Detect which cell encompasses the target text, then output its [x, y] center coordinate. 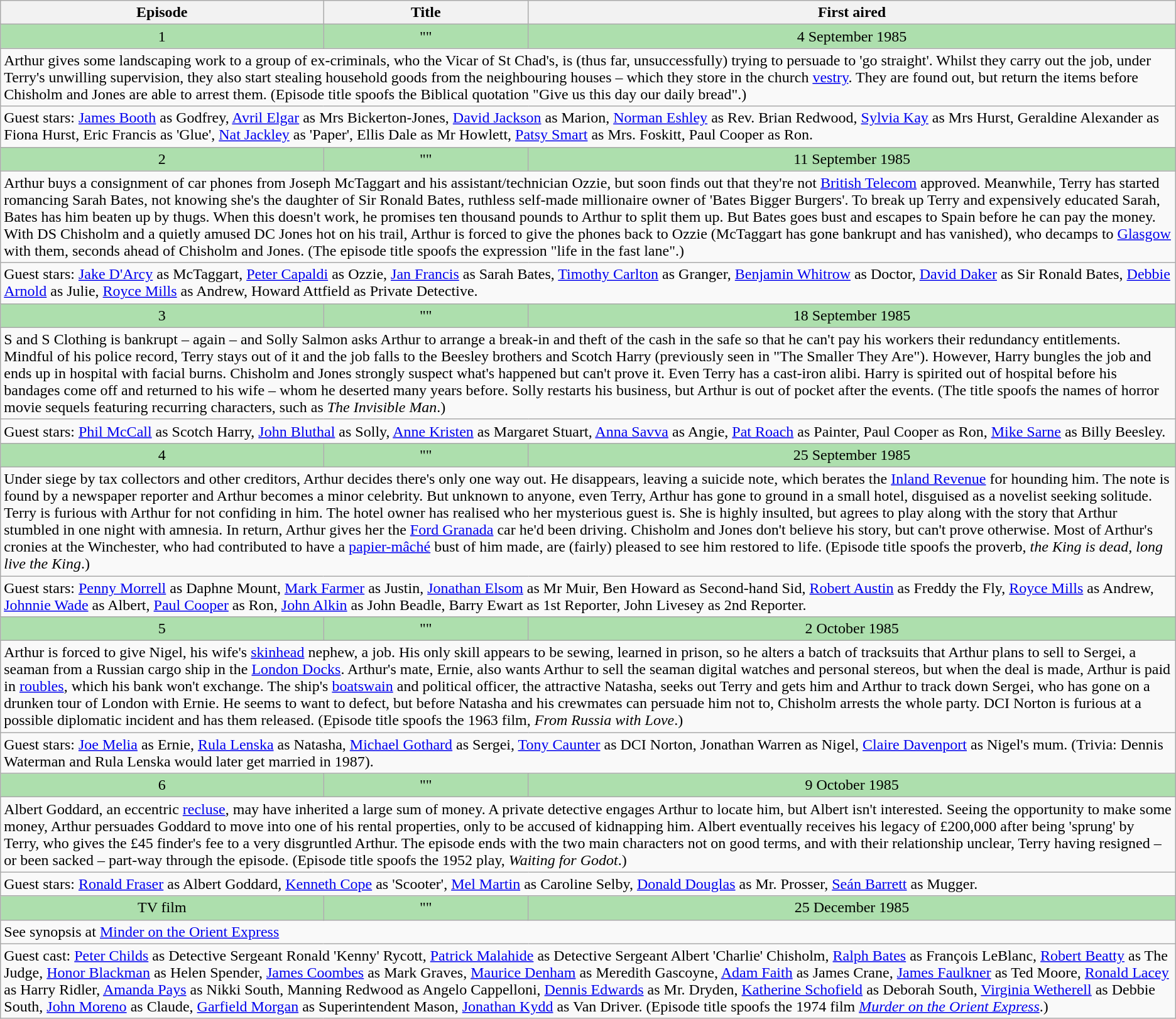
Episode [162, 13]
9 October 1985 [852, 785]
11 September 1985 [852, 159]
25 December 1985 [852, 908]
3 [162, 315]
18 September 1985 [852, 315]
5 [162, 629]
4 September 1985 [852, 36]
25 September 1985 [852, 455]
2 October 1985 [852, 629]
First aired [852, 13]
See synopsis at Minder on the Orient Express [588, 932]
2 [162, 159]
Title [426, 13]
TV film [162, 908]
1 [162, 36]
6 [162, 785]
4 [162, 455]
